Return the [X, Y] coordinate for the center point of the cell that contains the specified text.  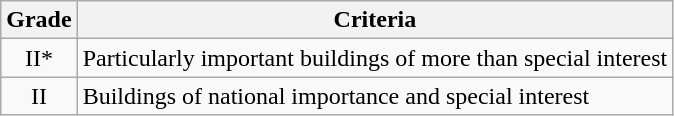
II [39, 96]
Particularly important buildings of more than special interest [375, 58]
Grade [39, 20]
II* [39, 58]
Criteria [375, 20]
Buildings of national importance and special interest [375, 96]
